Identify which cell holds the provided text, then report its [x, y] central coordinate. 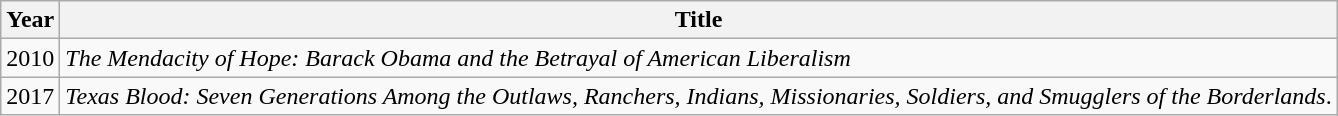
2010 [30, 58]
2017 [30, 96]
The Mendacity of Hope: Barack Obama and the Betrayal of American Liberalism [698, 58]
Title [698, 20]
Year [30, 20]
Texas Blood: Seven Generations Among the Outlaws, Ranchers, Indians, Missionaries, Soldiers, and Smugglers of the Borderlands. [698, 96]
